Extract the [x, y] coordinate from the center of the cell holding the provided text.  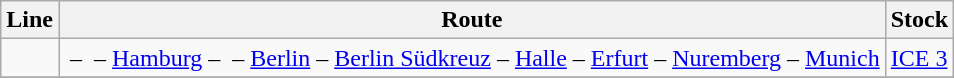
Route [472, 20]
Line [30, 20]
Stock [919, 20]
ICE 3 [919, 58]
– – Hamburg – – Berlin – Berlin Südkreuz – Halle – Erfurt – Nuremberg – Munich [472, 58]
